From the cell containing the given text, extract its center point as (X, Y) coordinate. 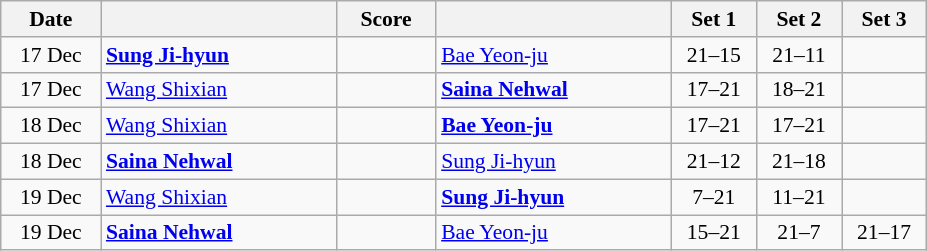
21–7 (798, 233)
Score (386, 19)
15–21 (714, 233)
Set 3 (884, 19)
Set 2 (798, 19)
21–17 (884, 233)
21–15 (714, 55)
21–12 (714, 162)
7–21 (714, 197)
21–18 (798, 162)
Date (51, 19)
18–21 (798, 90)
Set 1 (714, 19)
21–11 (798, 55)
11–21 (798, 197)
